Find where the given text appears and provide that cell's center as (x, y) coordinate. 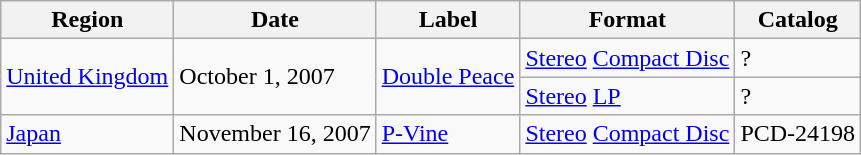
Stereo LP (628, 96)
October 1, 2007 (275, 77)
Catalog (798, 20)
PCD-24198 (798, 134)
P-Vine (448, 134)
Double Peace (448, 77)
November 16, 2007 (275, 134)
Format (628, 20)
Label (448, 20)
United Kingdom (88, 77)
Region (88, 20)
Date (275, 20)
Japan (88, 134)
